Determine the [x, y] coordinate at the center of the cell enclosing the given text.  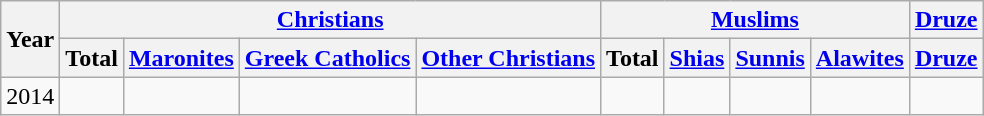
Year [30, 39]
Christians [330, 20]
2014 [30, 96]
Greek Catholics [328, 58]
Maronites [181, 58]
Shias [697, 58]
Sunnis [770, 58]
Alawites [860, 58]
Other Christians [508, 58]
Muslims [756, 20]
